Return the [x, y] coordinate for the center point of the cell that contains the specified text.  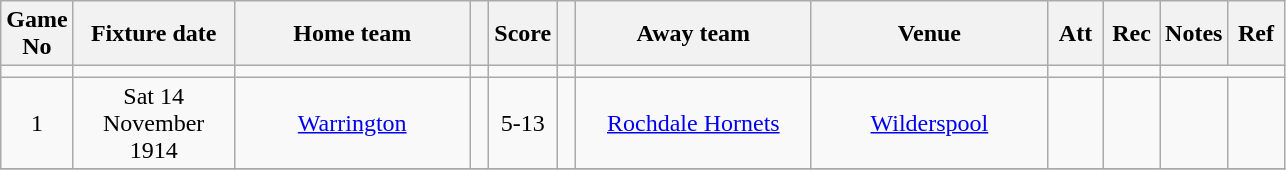
Warrington [352, 123]
Venue [929, 34]
1 [37, 123]
Rec [1132, 34]
Home team [352, 34]
Ref [1256, 34]
Away team [693, 34]
Game No [37, 34]
5-13 [523, 123]
Att [1075, 34]
Wilderspool [929, 123]
Notes [1194, 34]
Fixture date [154, 34]
Score [523, 34]
Rochdale Hornets [693, 123]
Sat 14 November 1914 [154, 123]
